Extract the [X, Y] coordinate from the center of the cell holding the provided text.  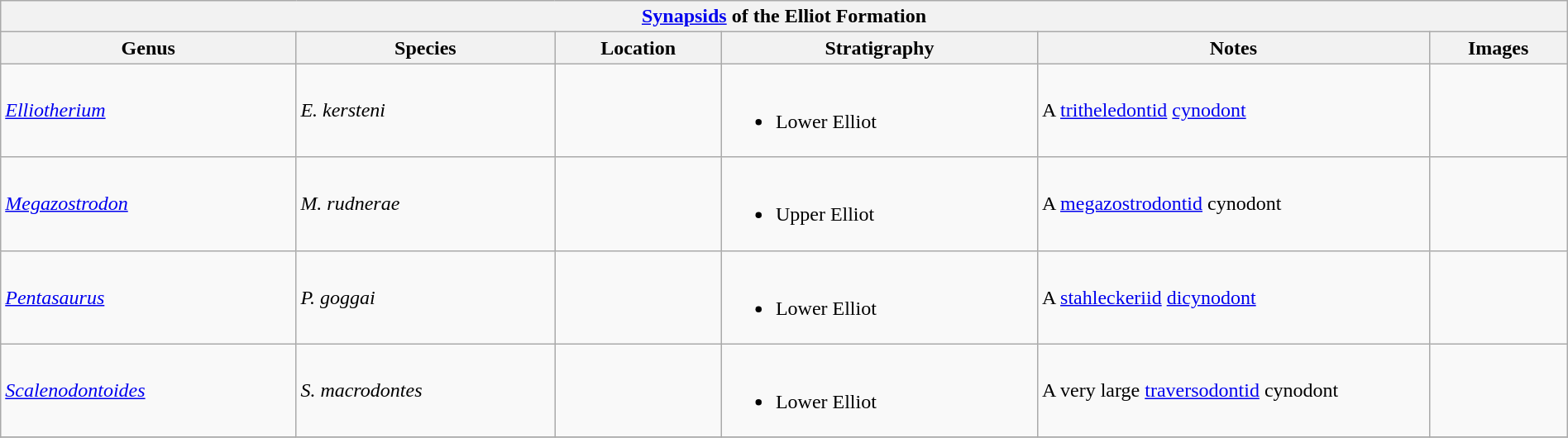
P. goggai [425, 298]
E. kersteni [425, 111]
S. macrodontes [425, 390]
Images [1499, 48]
Species [425, 48]
Stratigraphy [879, 48]
Elliotherium [149, 111]
A stahleckeriid dicynodont [1234, 298]
Genus [149, 48]
Synapsids of the Elliot Formation [784, 17]
Scalenodontoides [149, 390]
Upper Elliot [879, 203]
A megazostrodontid cynodont [1234, 203]
M. rudnerae [425, 203]
Notes [1234, 48]
Location [638, 48]
Pentasaurus [149, 298]
A tritheledontid cynodont [1234, 111]
A very large traversodontid cynodont [1234, 390]
Megazostrodon [149, 203]
